Return the [x, y] coordinate for the center point of the cell that contains the specified text.  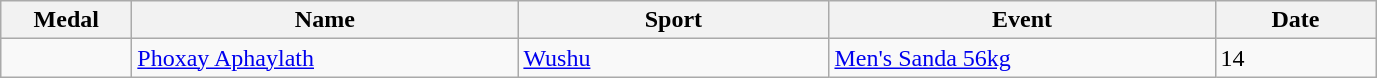
Men's Sanda 56kg [1022, 58]
Event [1022, 20]
Name [325, 20]
Sport [674, 20]
14 [1296, 58]
Wushu [674, 58]
Medal [66, 20]
Date [1296, 20]
Phoxay Aphaylath [325, 58]
